Output the [x, y] coordinate of the center of the cell containing the given text.  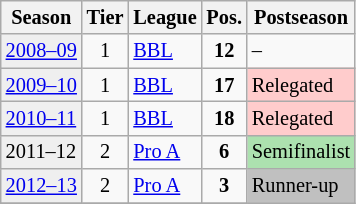
Semifinalist [301, 152]
Postseason [301, 17]
– [301, 51]
2011–12 [42, 152]
17 [224, 85]
18 [224, 118]
6 [224, 152]
Tier [106, 17]
2009–10 [42, 85]
Pos. [224, 17]
2012–13 [42, 186]
3 [224, 186]
2008–09 [42, 51]
2010–11 [42, 118]
Season [42, 17]
League [164, 17]
Runner-up [301, 186]
12 [224, 51]
